For the text-containing cell, return its midpoint in [x, y] coordinate format. 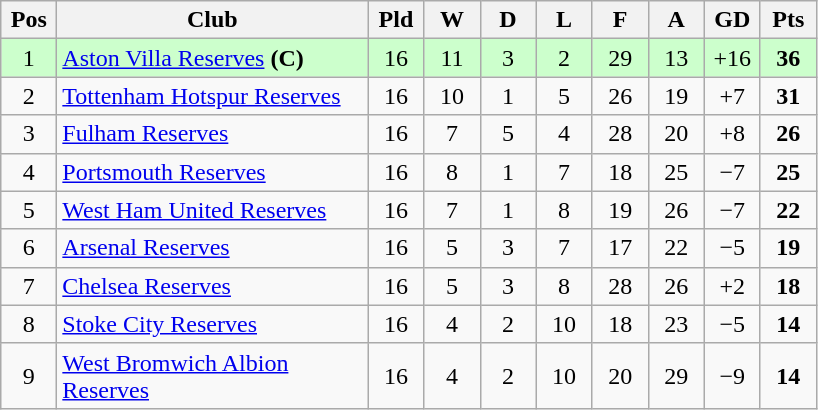
17 [620, 248]
Club [212, 20]
GD [732, 20]
W [452, 20]
Chelsea Reserves [212, 286]
36 [788, 58]
Stoke City Reserves [212, 324]
West Bromwich Albion Reserves [212, 376]
11 [452, 58]
A [676, 20]
D [508, 20]
31 [788, 96]
F [620, 20]
L [564, 20]
Tottenham Hotspur Reserves [212, 96]
+8 [732, 134]
13 [676, 58]
9 [29, 376]
Pld [396, 20]
Arsenal Reserves [212, 248]
Aston Villa Reserves (C) [212, 58]
23 [676, 324]
Fulham Reserves [212, 134]
Pts [788, 20]
Portsmouth Reserves [212, 172]
−9 [732, 376]
+7 [732, 96]
West Ham United Reserves [212, 210]
6 [29, 248]
+16 [732, 58]
+2 [732, 286]
Pos [29, 20]
